Detect which cell encompasses the target text, then output its [X, Y] center coordinate. 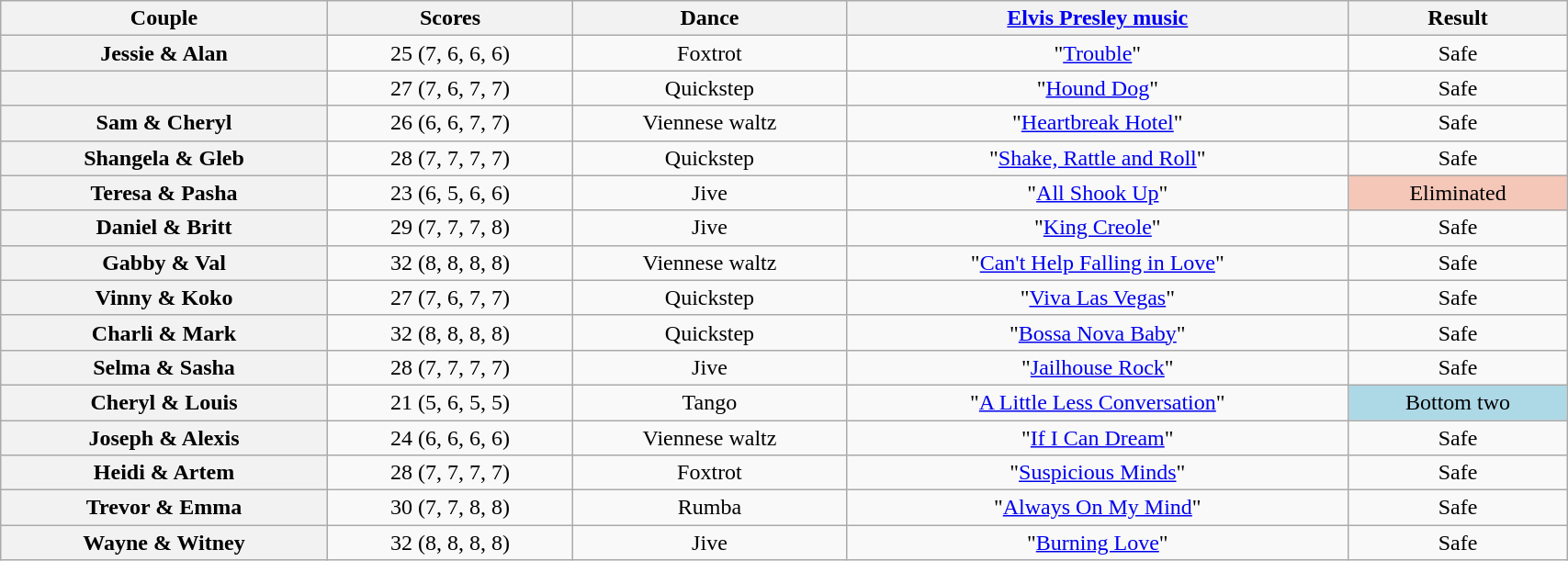
Tango [709, 402]
Wayne & Witney [164, 543]
26 (6, 6, 7, 7) [450, 123]
"All Shook Up" [1097, 193]
Gabby & Val [164, 263]
Charli & Mark [164, 332]
Sam & Cheryl [164, 123]
Vinny & Koko [164, 297]
"Viva Las Vegas" [1097, 297]
Couple [164, 18]
Teresa & Pasha [164, 193]
"Hound Dog" [1097, 88]
Daniel & Britt [164, 228]
Result [1457, 18]
Scores [450, 18]
29 (7, 7, 7, 8) [450, 228]
Trevor & Emma [164, 508]
Cheryl & Louis [164, 402]
Elvis Presley music [1097, 18]
"King Creole" [1097, 228]
30 (7, 7, 8, 8) [450, 508]
"Heartbreak Hotel" [1097, 123]
Dance [709, 18]
"Burning Love" [1097, 543]
Heidi & Artem [164, 473]
Bottom two [1457, 402]
"Can't Help Falling in Love" [1097, 263]
25 (7, 6, 6, 6) [450, 53]
"Shake, Rattle and Roll" [1097, 158]
"If I Can Dream" [1097, 438]
"Jailhouse Rock" [1097, 367]
21 (5, 6, 5, 5) [450, 402]
Rumba [709, 508]
24 (6, 6, 6, 6) [450, 438]
Joseph & Alexis [164, 438]
23 (6, 5, 6, 6) [450, 193]
"Trouble" [1097, 53]
Selma & Sasha [164, 367]
"A Little Less Conversation" [1097, 402]
Shangela & Gleb [164, 158]
"Suspicious Minds" [1097, 473]
"Always On My Mind" [1097, 508]
Eliminated [1457, 193]
"Bossa Nova Baby" [1097, 332]
Jessie & Alan [164, 53]
